Output the [x, y] coordinate of the center of the cell containing the given text.  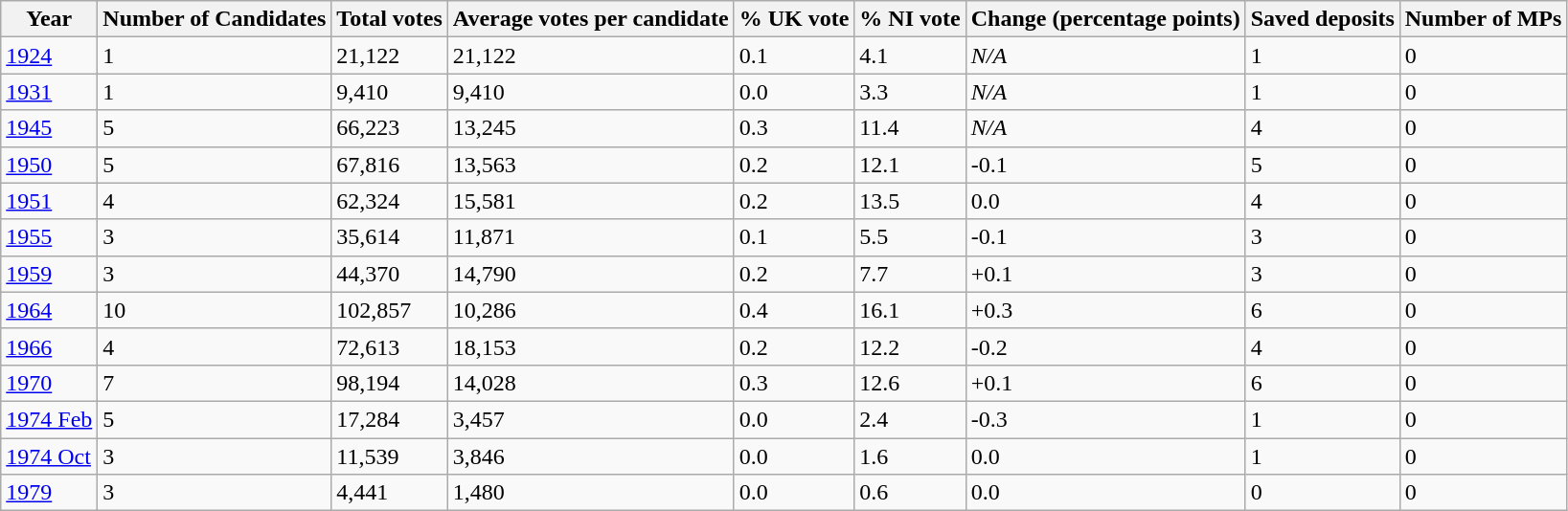
13,245 [590, 128]
4,441 [390, 493]
12.1 [910, 165]
14,790 [590, 274]
35,614 [390, 237]
1955 [50, 237]
Saved deposits [1322, 19]
% NI vote [910, 19]
17,284 [390, 419]
1970 [50, 383]
Number of MPs [1483, 19]
Year [50, 19]
1931 [50, 92]
1,480 [590, 493]
44,370 [390, 274]
2.4 [910, 419]
98,194 [390, 383]
18,153 [590, 346]
12.2 [910, 346]
0.4 [794, 310]
3,846 [590, 456]
1966 [50, 346]
1924 [50, 56]
10 [215, 310]
1959 [50, 274]
10,286 [590, 310]
3,457 [590, 419]
4.1 [910, 56]
5.5 [910, 237]
% UK vote [794, 19]
16.1 [910, 310]
1945 [50, 128]
7.7 [910, 274]
Number of Candidates [215, 19]
Total votes [390, 19]
1950 [50, 165]
-0.2 [1105, 346]
102,857 [390, 310]
11,539 [390, 456]
12.6 [910, 383]
67,816 [390, 165]
13,563 [590, 165]
14,028 [590, 383]
11.4 [910, 128]
Average votes per candidate [590, 19]
Change (percentage points) [1105, 19]
66,223 [390, 128]
15,581 [590, 201]
62,324 [390, 201]
7 [215, 383]
72,613 [390, 346]
1.6 [910, 456]
11,871 [590, 237]
1974 Feb [50, 419]
0.6 [910, 493]
1951 [50, 201]
+0.3 [1105, 310]
1974 Oct [50, 456]
1964 [50, 310]
3.3 [910, 92]
13.5 [910, 201]
1979 [50, 493]
-0.3 [1105, 419]
